Extract the (x, y) coordinate from the center of the cell holding the provided text.  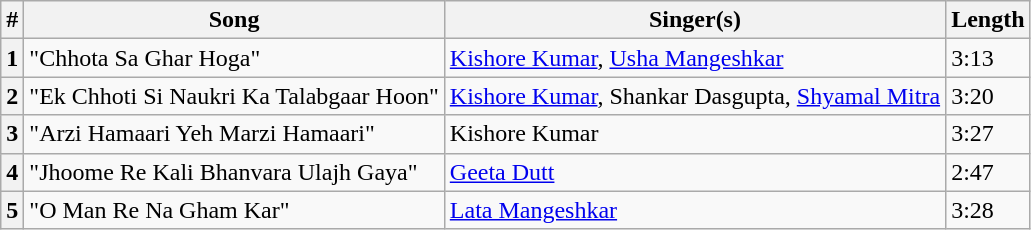
Length (988, 20)
"Jhoome Re Kali Bhanvara Ulajh Gaya" (234, 172)
3:13 (988, 58)
3:20 (988, 96)
Geeta Dutt (694, 172)
Kishore Kumar, Shankar Dasgupta, Shyamal Mitra (694, 96)
2:47 (988, 172)
# (12, 20)
4 (12, 172)
Song (234, 20)
"Chhota Sa Ghar Hoga" (234, 58)
2 (12, 96)
Kishore Kumar, Usha Mangeshkar (694, 58)
Singer(s) (694, 20)
3:27 (988, 134)
Lata Mangeshkar (694, 210)
1 (12, 58)
3 (12, 134)
"Ek Chhoti Si Naukri Ka Talabgaar Hoon" (234, 96)
Kishore Kumar (694, 134)
"Arzi Hamaari Yeh Marzi Hamaari" (234, 134)
3:28 (988, 210)
"O Man Re Na Gham Kar" (234, 210)
5 (12, 210)
